Capture the cell that displays the provided text and extract its [x, y] central coordinate. 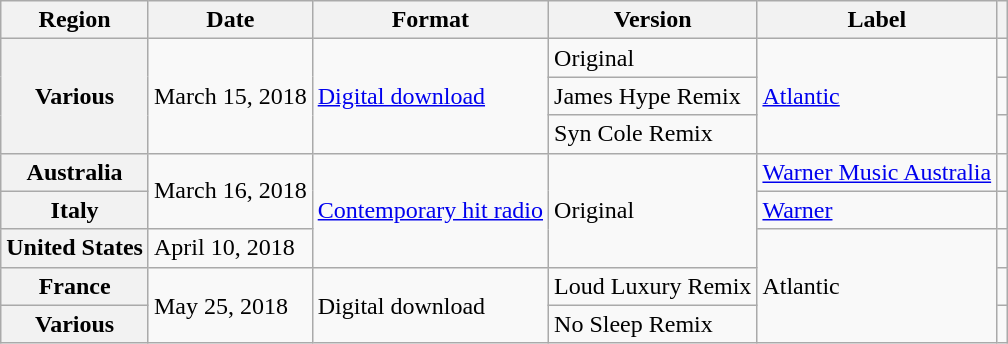
Italy [75, 210]
Warner [877, 210]
Warner Music Australia [877, 172]
No Sleep Remix [653, 324]
Contemporary hit radio [430, 210]
Version [653, 20]
Syn Cole Remix [653, 134]
March 15, 2018 [230, 96]
Date [230, 20]
Label [877, 20]
May 25, 2018 [230, 305]
Australia [75, 172]
James Hype Remix [653, 96]
Format [430, 20]
United States [75, 248]
April 10, 2018 [230, 248]
Region [75, 20]
France [75, 286]
Loud Luxury Remix [653, 286]
March 16, 2018 [230, 191]
